Locate the cell with the specified text and output its (x, y) center coordinate. 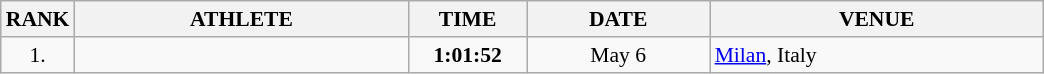
VENUE (877, 19)
1. (38, 55)
Milan, Italy (877, 55)
TIME (468, 19)
May 6 (618, 55)
RANK (38, 19)
DATE (618, 19)
ATHLETE (241, 19)
1:01:52 (468, 55)
